Provide the [x, y] coordinate of the cell's center where the given text is located.  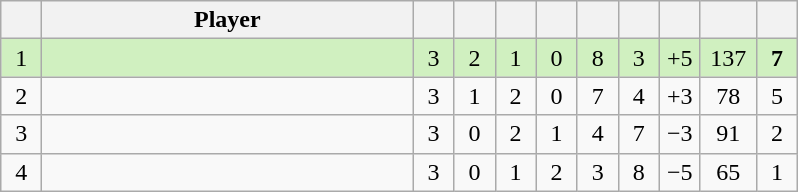
91 [728, 134]
5 [776, 96]
−5 [680, 172]
+3 [680, 96]
Player [228, 20]
78 [728, 96]
+5 [680, 58]
65 [728, 172]
−3 [680, 134]
137 [728, 58]
